Search for the cell housing the specified text and yield its (X, Y) center coordinate. 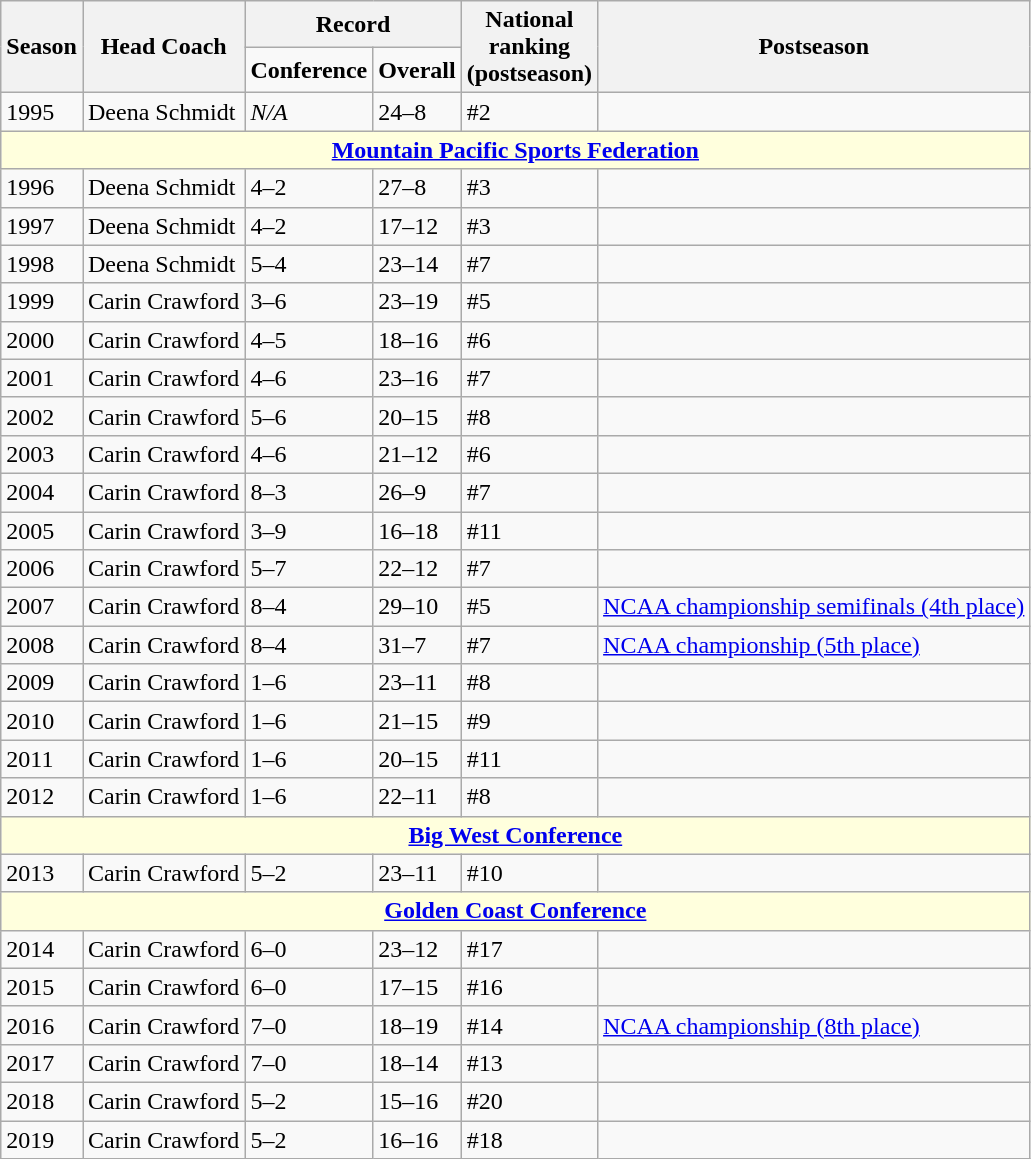
2010 (42, 721)
2005 (42, 531)
16–18 (417, 531)
Postseason (814, 47)
NCAA championship (8th place) (814, 1025)
17–15 (417, 987)
21–15 (417, 721)
2013 (42, 873)
8–3 (309, 492)
5–6 (309, 416)
22–11 (417, 797)
23–16 (417, 378)
24–8 (417, 112)
2002 (42, 416)
26–9 (417, 492)
18–14 (417, 1063)
22–12 (417, 569)
#18 (529, 1139)
2008 (42, 645)
Big West Conference (516, 835)
3–6 (309, 302)
Overall (417, 70)
18–19 (417, 1025)
#9 (529, 721)
2018 (42, 1101)
#14 (529, 1025)
1997 (42, 226)
23–14 (417, 264)
1999 (42, 302)
Mountain Pacific Sports Federation (516, 150)
18–16 (417, 340)
Conference (309, 70)
Nationalranking(postseason) (529, 47)
2017 (42, 1063)
2001 (42, 378)
NCAA championship (5th place) (814, 645)
2007 (42, 607)
1995 (42, 112)
2009 (42, 683)
Season (42, 47)
27–8 (417, 188)
31–7 (417, 645)
1996 (42, 188)
3–9 (309, 531)
4–5 (309, 340)
23–12 (417, 949)
5–7 (309, 569)
2012 (42, 797)
NCAA championship semifinals (4th place) (814, 607)
29–10 (417, 607)
2000 (42, 340)
N/A (309, 112)
17–12 (417, 226)
2019 (42, 1139)
21–12 (417, 454)
1998 (42, 264)
2006 (42, 569)
2003 (42, 454)
2014 (42, 949)
2011 (42, 759)
2016 (42, 1025)
23–19 (417, 302)
Head Coach (163, 47)
#10 (529, 873)
16–16 (417, 1139)
#20 (529, 1101)
#16 (529, 987)
5–4 (309, 264)
15–16 (417, 1101)
#13 (529, 1063)
2004 (42, 492)
Record (353, 24)
Golden Coast Conference (516, 911)
2015 (42, 987)
#17 (529, 949)
#2 (529, 112)
